Capture the cell that displays the provided text and extract its (x, y) central coordinate. 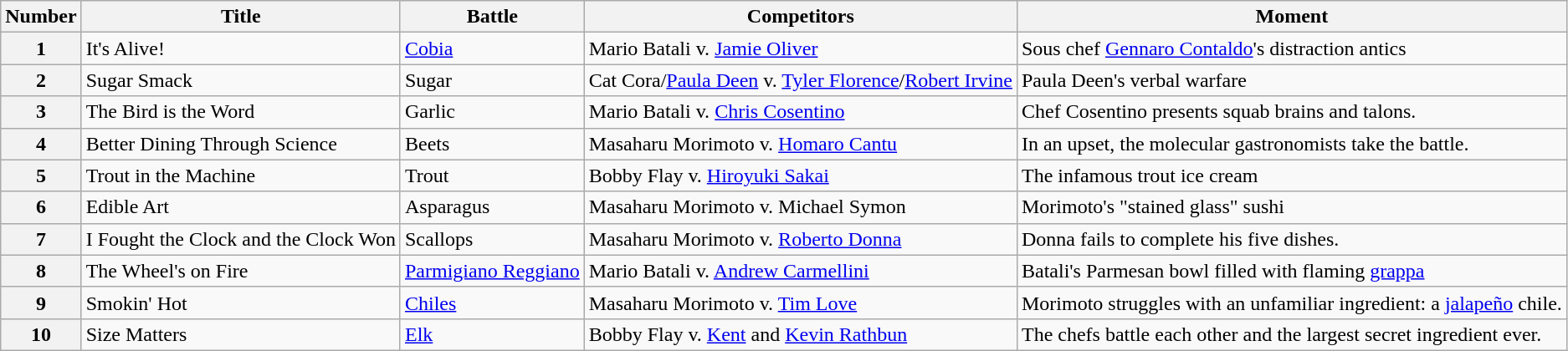
Chiles (492, 303)
Parmigiano Reggiano (492, 271)
4 (41, 144)
Morimoto's "stained glass" sushi (1292, 207)
Sugar Smack (241, 80)
Trout in the Machine (241, 175)
The Bird is the Word (241, 112)
Masaharu Morimoto v. Michael Symon (800, 207)
2 (41, 80)
Mario Batali v. Chris Cosentino (800, 112)
Sous chef Gennaro Contaldo's distraction antics (1292, 48)
It's Alive! (241, 48)
The Wheel's on Fire (241, 271)
In an upset, the molecular gastronomists take the battle. (1292, 144)
6 (41, 207)
Paula Deen's verbal warfare (1292, 80)
Morimoto struggles with an unfamiliar ingredient: a jalapeño chile. (1292, 303)
Masaharu Morimoto v. Homaro Cantu (800, 144)
Elk (492, 334)
9 (41, 303)
Number (41, 17)
Garlic (492, 112)
Size Matters (241, 334)
Donna fails to complete his five dishes. (1292, 239)
Chef Cosentino presents squab brains and talons. (1292, 112)
1 (41, 48)
Title (241, 17)
7 (41, 239)
Smokin' Hot (241, 303)
10 (41, 334)
3 (41, 112)
Trout (492, 175)
The chefs battle each other and the largest secret ingredient ever. (1292, 334)
Masaharu Morimoto v. Roberto Donna (800, 239)
Competitors (800, 17)
8 (41, 271)
Sugar (492, 80)
The infamous trout ice cream (1292, 175)
Masaharu Morimoto v. Tim Love (800, 303)
Mario Batali v. Jamie Oliver (800, 48)
Mario Batali v. Andrew Carmellini (800, 271)
Moment (1292, 17)
Scallops (492, 239)
Edible Art (241, 207)
Batali's Parmesan bowl filled with flaming grappa (1292, 271)
Cat Cora/Paula Deen v. Tyler Florence/Robert Irvine (800, 80)
Asparagus (492, 207)
5 (41, 175)
Bobby Flay v. Kent and Kevin Rathbun (800, 334)
Better Dining Through Science (241, 144)
I Fought the Clock and the Clock Won (241, 239)
Battle (492, 17)
Cobia (492, 48)
Beets (492, 144)
Bobby Flay v. Hiroyuki Sakai (800, 175)
